Determine the [x, y] coordinate at the center of the cell enclosing the given text.  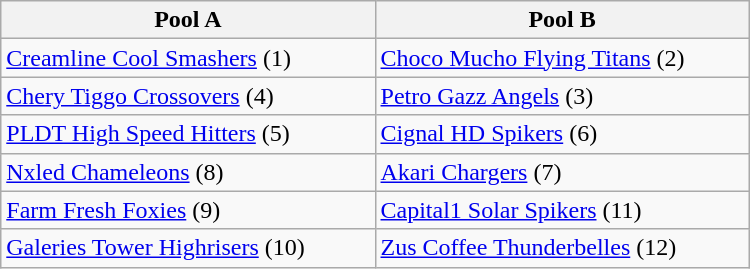
PLDT High Speed Hitters (5) [188, 134]
Cignal HD Spikers (6) [562, 134]
Creamline Cool Smashers (1) [188, 58]
Zus Coffee Thunderbelles (12) [562, 248]
Choco Mucho Flying Titans (2) [562, 58]
Nxled Chameleons (8) [188, 172]
Pool B [562, 20]
Akari Chargers (7) [562, 172]
Capital1 Solar Spikers (11) [562, 210]
Galeries Tower Highrisers (10) [188, 248]
Chery Tiggo Crossovers (4) [188, 96]
Pool A [188, 20]
Farm Fresh Foxies (9) [188, 210]
Petro Gazz Angels (3) [562, 96]
